Find where the given text appears and provide that cell's center as [x, y] coordinate. 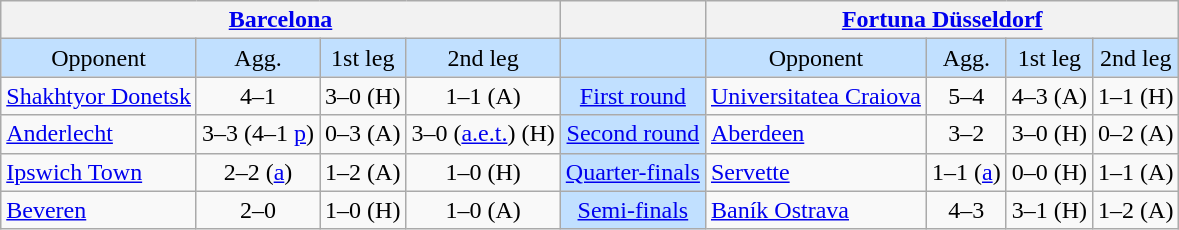
3–2 [966, 134]
Barcelona [281, 20]
Shakhtyor Donetsk [99, 96]
Semi-finals [632, 210]
2–2 (a) [258, 172]
Beveren [99, 210]
1–0 (A) [483, 210]
Ipswich Town [99, 172]
Fortuna Düsseldorf [942, 20]
Aberdeen [816, 134]
3–1 (H) [1049, 210]
4–3 [966, 210]
1–1 (a) [966, 172]
2–0 [258, 210]
Second round [632, 134]
3–3 (4–1 p) [258, 134]
4–3 (A) [1049, 96]
1–1 (H) [1136, 96]
3–0 (a.e.t.) (H) [483, 134]
Servette [816, 172]
Quarter-finals [632, 172]
0–3 (A) [363, 134]
0–2 (A) [1136, 134]
4–1 [258, 96]
Anderlecht [99, 134]
0–0 (H) [1049, 172]
First round [632, 96]
Universitatea Craiova [816, 96]
Baník Ostrava [816, 210]
5–4 [966, 96]
